Provide the [X, Y] coordinate of the cell's center where the given text is located.  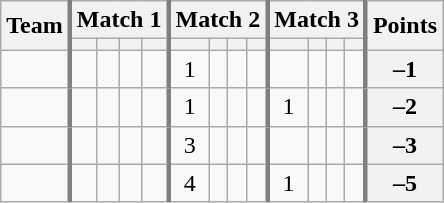
3 [188, 145]
Match 3 [316, 20]
–1 [404, 69]
–2 [404, 107]
4 [188, 183]
Match 1 [120, 20]
Team [36, 26]
Points [404, 26]
–5 [404, 183]
Match 2 [218, 20]
–3 [404, 145]
